Scan for the cell matching the given text and deliver its [x, y] coordinate at center. 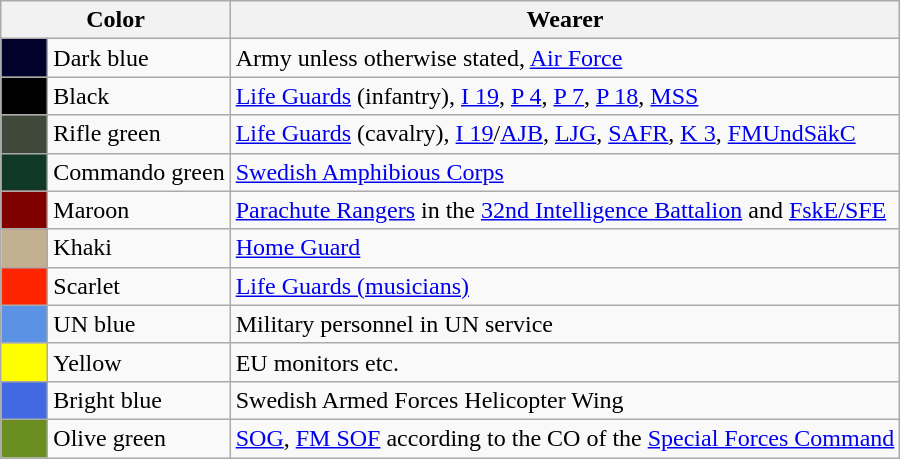
Dark blue [139, 58]
EU monitors etc. [565, 362]
Home Guard [565, 248]
Commando green [139, 172]
Bright blue [139, 400]
Life Guards (infantry), I 19, P 4, P 7, P 18, MSS [565, 96]
SOG, FM SOF according to the CO of the Special Forces Command [565, 438]
Yellow [139, 362]
Army unless otherwise stated, Air Force [565, 58]
Scarlet [139, 286]
Swedish Amphibious Corps [565, 172]
Black [139, 96]
Life Guards (musicians) [565, 286]
Military personnel in UN service [565, 324]
Rifle green [139, 134]
UN blue [139, 324]
Parachute Rangers in the 32nd Intelligence Battalion and FskE/SFE [565, 210]
Wearer [565, 20]
Olive green [139, 438]
Color [116, 20]
Khaki [139, 248]
Maroon [139, 210]
Life Guards (cavalry), I 19/AJB, LJG, SAFR, K 3, FMUndSäkC [565, 134]
Swedish Armed Forces Helicopter Wing [565, 400]
